Extract the [X, Y] coordinate from the center of the cell holding the provided text.  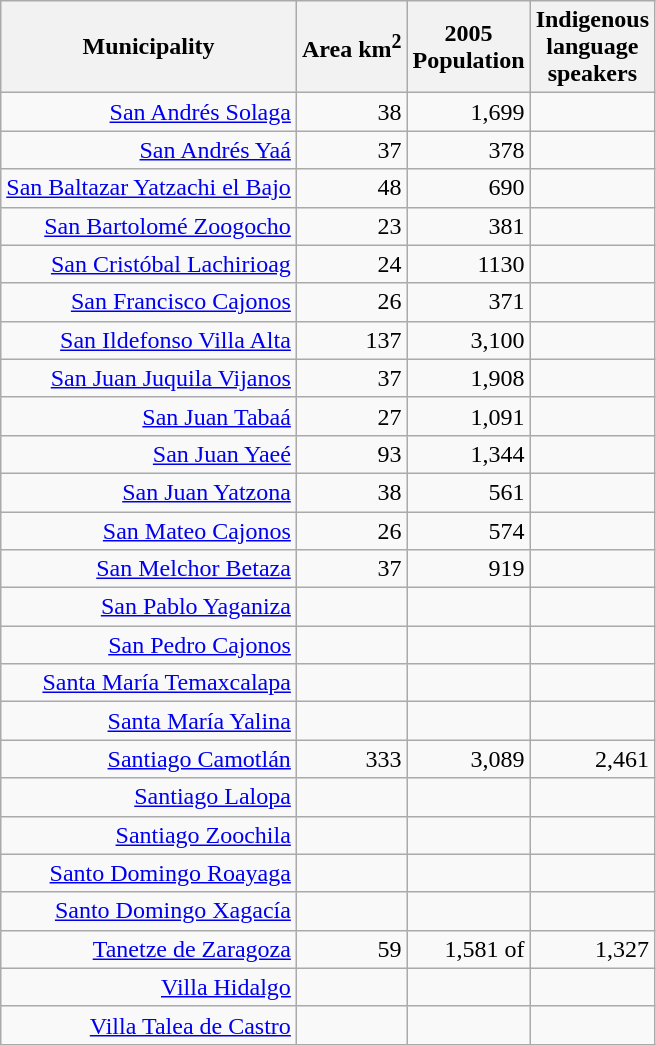
371 [468, 302]
Tanetze de Zaragoza [149, 949]
1,699 [468, 112]
1,581 of [468, 949]
San Juan Yatzona [149, 492]
Santo Domingo Roayaga [149, 873]
919 [468, 569]
San Ildefonso Villa Alta [149, 340]
3,100 [468, 340]
48 [352, 188]
381 [468, 226]
137 [352, 340]
San Juan Juquila Vijanos [149, 378]
Indigenouslanguagespeakers [592, 47]
San Baltazar Yatzachi el Bajo [149, 188]
Santiago Camotlán [149, 759]
574 [468, 531]
San Juan Tabaá [149, 416]
1,344 [468, 454]
Santa María Yalina [149, 721]
San Cristóbal Lachirioag [149, 264]
1,327 [592, 949]
San Bartolomé Zoogocho [149, 226]
59 [352, 949]
690 [468, 188]
378 [468, 150]
1,091 [468, 416]
San Pedro Cajonos [149, 645]
2005Population [468, 47]
2,461 [592, 759]
San Juan Yaeé [149, 454]
Santiago Lalopa [149, 797]
Area km2 [352, 47]
San Andrés Yaá [149, 150]
Villa Hidalgo [149, 987]
93 [352, 454]
3,089 [468, 759]
Santa María Temaxcalapa [149, 683]
San Andrés Solaga [149, 112]
San Melchor Betaza [149, 569]
San Francisco Cajonos [149, 302]
23 [352, 226]
Villa Talea de Castro [149, 1025]
27 [352, 416]
Santo Domingo Xagacía [149, 911]
1,908 [468, 378]
San Pablo Yaganiza [149, 607]
561 [468, 492]
24 [352, 264]
San Mateo Cajonos [149, 531]
Santiago Zoochila [149, 835]
333 [352, 759]
Municipality [149, 47]
1130 [468, 264]
